Locate the cell with the specified text and output its (x, y) center coordinate. 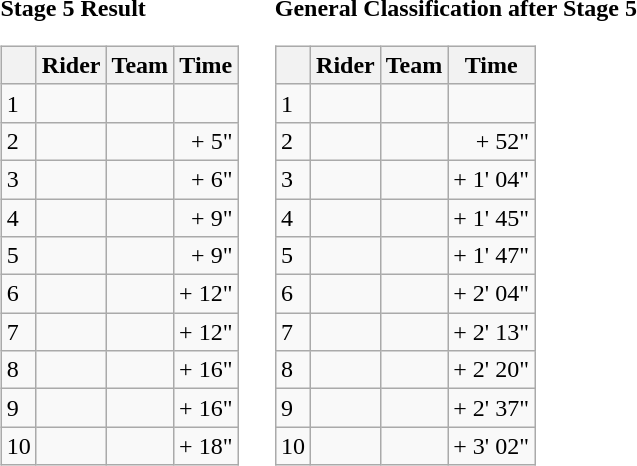
+ 1' 47" (492, 256)
+ 1' 45" (492, 217)
+ 18" (206, 446)
+ 2' 13" (492, 332)
+ 2' 20" (492, 370)
+ 1' 04" (492, 179)
+ 6" (206, 179)
+ 2' 37" (492, 408)
+ 5" (206, 141)
+ 52" (492, 141)
+ 3' 02" (492, 446)
+ 2' 04" (492, 294)
